Detect which cell encompasses the target text, then output its (x, y) center coordinate. 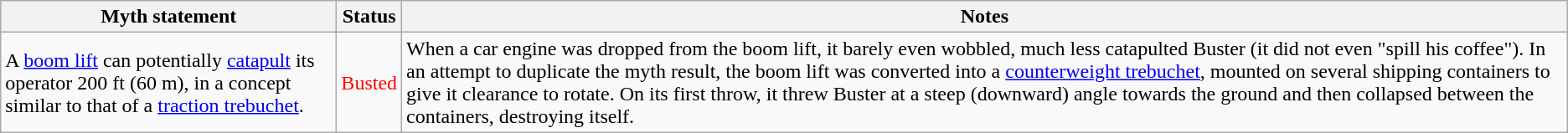
Notes (985, 17)
Busted (369, 82)
A boom lift can potentially catapult its operator 200 ft (60 m), in a concept similar to that of a traction trebuchet. (169, 82)
Status (369, 17)
Myth statement (169, 17)
